Return (x, y) of the center of cell containing provided text 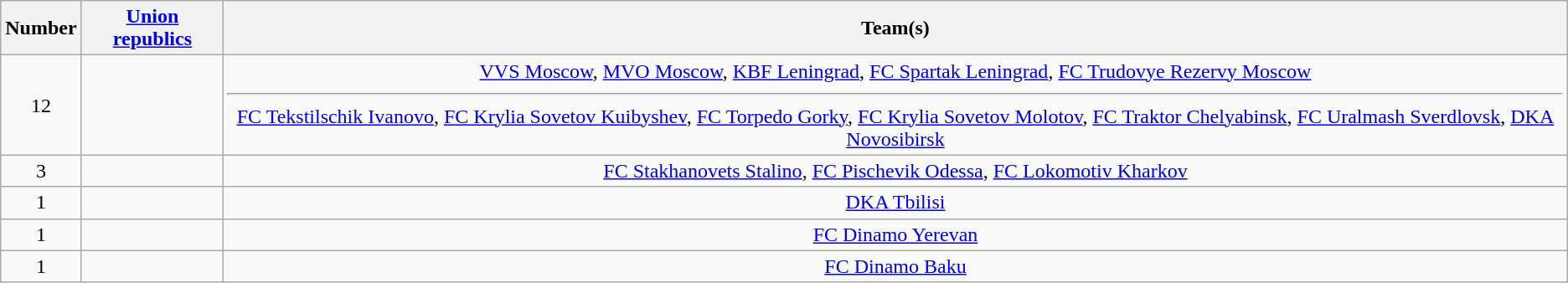
12 (41, 105)
Number (41, 28)
3 (41, 171)
FC Stakhanovets Stalino, FC Pischevik Odessa, FC Lokomotiv Kharkov (896, 171)
FC Dinamo Yerevan (896, 234)
Union republics (152, 28)
FC Dinamo Baku (896, 266)
Team(s) (896, 28)
DKA Tbilisi (896, 203)
